Find where the given text appears and provide that cell's center as (X, Y) coordinate. 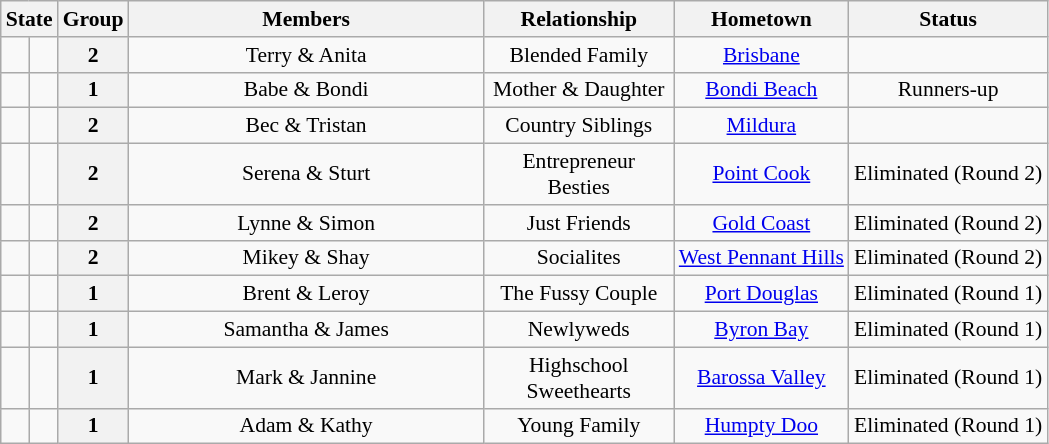
Gold Coast (762, 223)
Entrepreneur Besties (579, 174)
Babe & Bondi (306, 90)
Bec & Tristan (306, 126)
Runners-up (948, 90)
Brisbane (762, 55)
Just Friends (579, 223)
Mother & Daughter (579, 90)
Barossa Valley (762, 378)
Terry & Anita (306, 55)
Blended Family (579, 55)
Newlyweds (579, 330)
Mildura (762, 126)
West Pennant Hills (762, 258)
Point Cook (762, 174)
Adam & Kathy (306, 426)
Bondi Beach (762, 90)
Group (94, 19)
Samantha & James (306, 330)
Relationship (579, 19)
Country Siblings (579, 126)
Humpty Doo (762, 426)
Byron Bay (762, 330)
Socialites (579, 258)
State (30, 19)
Brent & Leroy (306, 294)
Status (948, 19)
Hometown (762, 19)
Young Family (579, 426)
Mikey & Shay (306, 258)
Lynne & Simon (306, 223)
Port Douglas (762, 294)
Mark & Jannine (306, 378)
Highschool Sweethearts (579, 378)
Members (306, 19)
The Fussy Couple (579, 294)
Serena & Sturt (306, 174)
